From the cell containing the given text, extract its center point as [X, Y] coordinate. 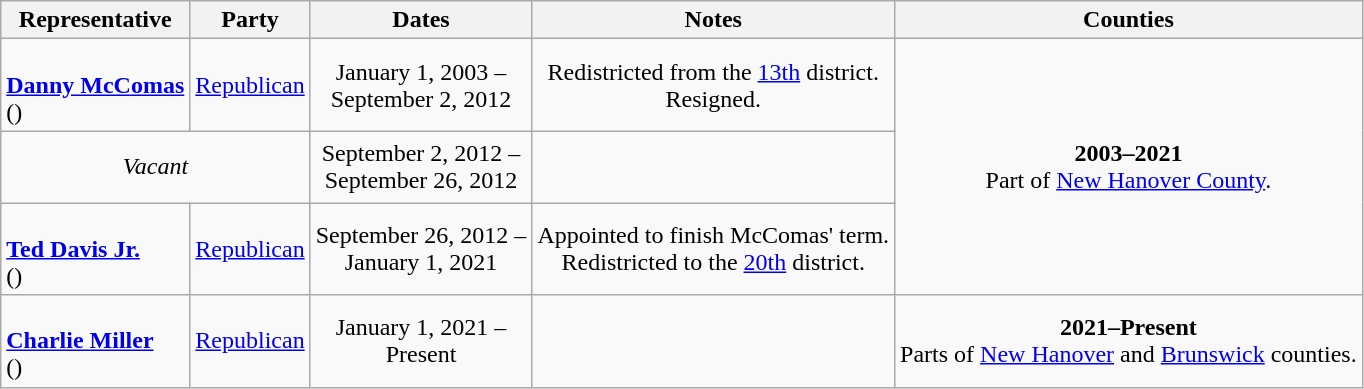
September 2, 2012 – September 26, 2012 [421, 167]
January 1, 2021 – Present [421, 341]
September 26, 2012 – January 1, 2021 [421, 249]
Notes [714, 20]
Vacant [156, 167]
January 1, 2003 – September 2, 2012 [421, 85]
Charlie Miller() [96, 341]
Ted Davis Jr.() [96, 249]
2021–Present Parts of New Hanover and Brunswick counties. [1129, 341]
Danny McComas() [96, 85]
2003–2021 Part of New Hanover County. [1129, 167]
Representative [96, 20]
Redistricted from the 13th district. Resigned. [714, 85]
Party [250, 20]
Dates [421, 20]
Counties [1129, 20]
Appointed to finish McComas' term. Redistricted to the 20th district. [714, 249]
